Determine the [X, Y] coordinate at the center of the cell enclosing the given text.  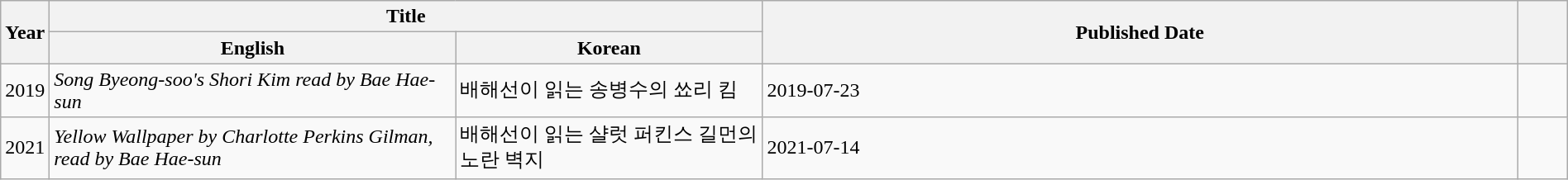
Yellow Wallpaper by Charlotte Perkins Gilman, read by Bae Hae-sun [253, 148]
2021-07-14 [1140, 148]
Published Date [1140, 32]
배해선이 읽는 샬럿 퍼킨스 길먼의 노란 벽지 [609, 148]
Korean [609, 48]
Title [406, 17]
배해선이 읽는 송병수의 쑈리 킴 [609, 91]
2021 [25, 148]
Year [25, 32]
Song Byeong-soo's Shori Kim read by Bae Hae-sun [253, 91]
2019 [25, 91]
2019-07-23 [1140, 91]
English [253, 48]
